From the cell containing the given text, extract its center point as (X, Y) coordinate. 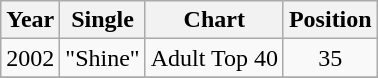
35 (330, 58)
Position (330, 20)
Chart (214, 20)
"Shine" (102, 58)
Adult Top 40 (214, 58)
2002 (30, 58)
Single (102, 20)
Year (30, 20)
